Provide the [X, Y] coordinate of the cell's center where the given text is located.  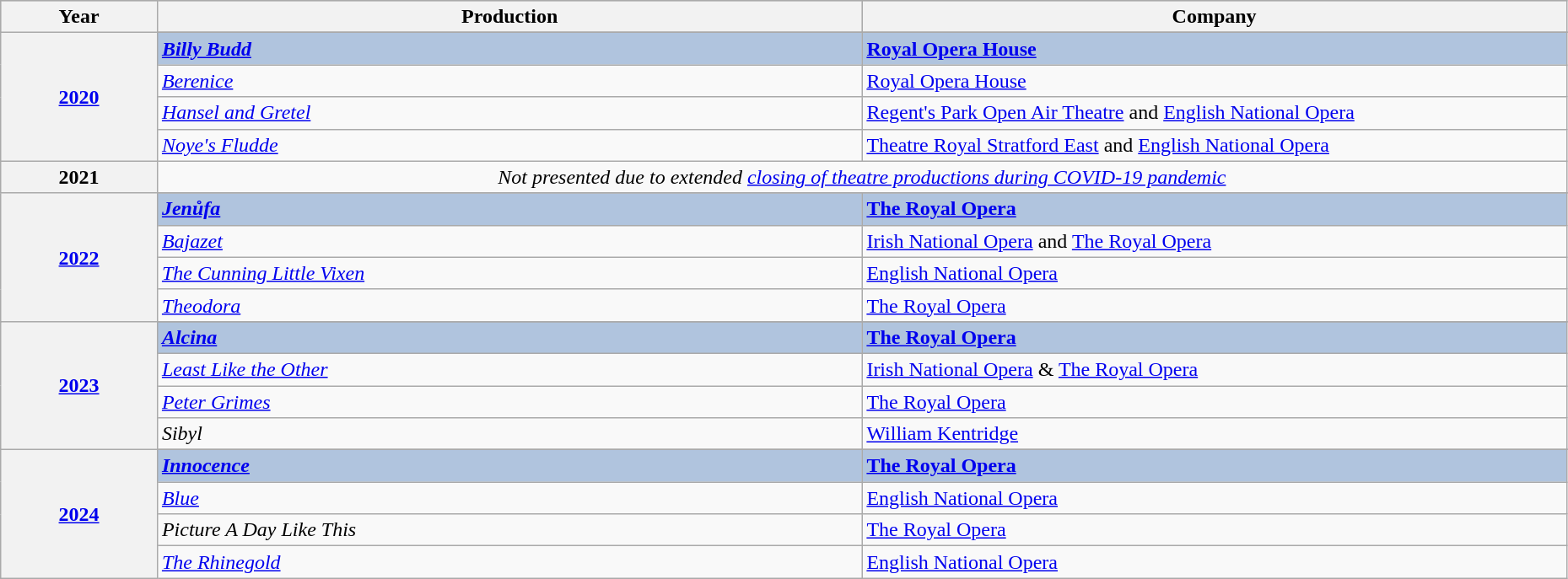
Hansel and Gretel [509, 113]
2022 [79, 257]
William Kentridge [1215, 434]
Regent's Park Open Air Theatre and English National Opera [1215, 113]
2020 [79, 97]
Not presented due to extended closing of theatre productions during COVID-19 pandemic [862, 177]
Berenice [509, 81]
Jenůfa [509, 209]
Noye's Fludde [509, 145]
Bajazet [509, 241]
Year [79, 17]
Production [509, 17]
2021 [79, 177]
Least Like the Other [509, 369]
Alcina [509, 337]
The Cunning Little Vixen [509, 273]
Picture A Day Like This [509, 530]
Irish National Opera and The Royal Opera [1215, 241]
Theodora [509, 305]
Innocence [509, 466]
Blue [509, 498]
Company [1215, 17]
Theatre Royal Stratford East and English National Opera [1215, 145]
The Rhinegold [509, 562]
2024 [79, 514]
Billy Budd [509, 49]
Irish National Opera & The Royal Opera [1215, 369]
2023 [79, 385]
Peter Grimes [509, 402]
Sibyl [509, 434]
